Determine the (X, Y) coordinate at the center of the cell enclosing the given text.  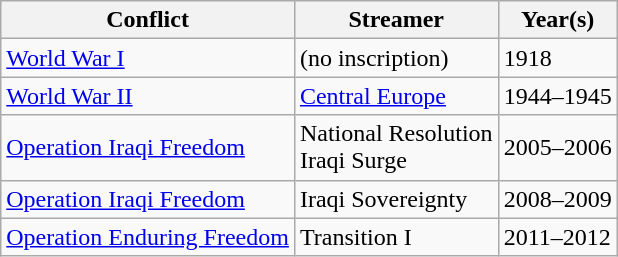
Operation Enduring Freedom (148, 237)
2008–2009 (558, 199)
National ResolutionIraqi Surge (396, 148)
Streamer (396, 20)
World War II (148, 96)
1918 (558, 58)
2005–2006 (558, 148)
1944–1945 (558, 96)
Central Europe (396, 96)
Iraqi Sovereignty (396, 199)
Transition I (396, 237)
World War I (148, 58)
2011–2012 (558, 237)
Year(s) (558, 20)
(no inscription) (396, 58)
Conflict (148, 20)
